Determine the [x, y] coordinate at the center of the cell enclosing the given text.  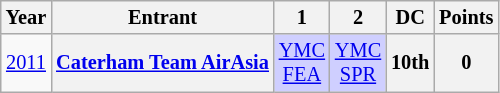
Entrant [162, 17]
2 [358, 17]
0 [466, 63]
Points [466, 17]
YMCSPR [358, 63]
DC [410, 17]
2011 [26, 63]
1 [302, 17]
10th [410, 63]
YMCFEA [302, 63]
Caterham Team AirAsia [162, 63]
Year [26, 17]
